Determine the (x, y) coordinate at the center of the cell enclosing the given text.  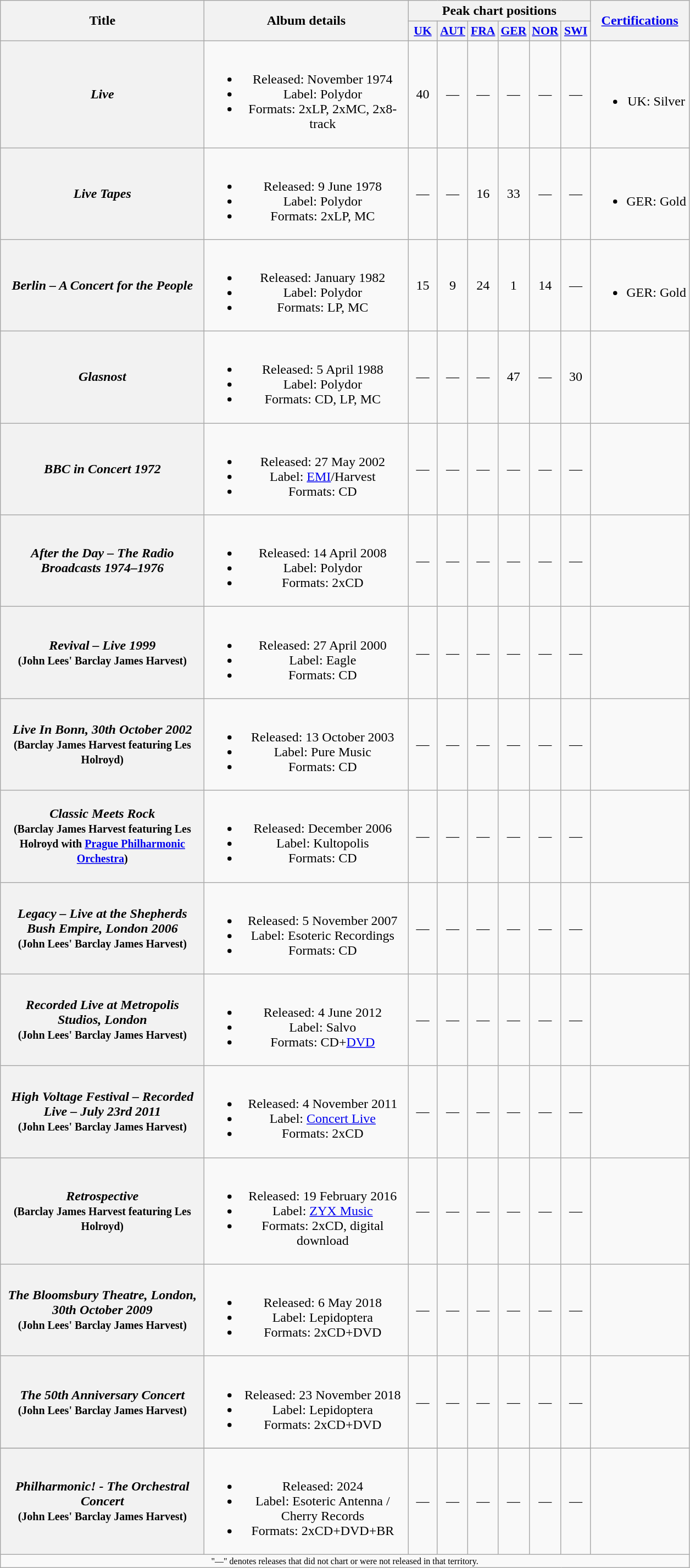
Released: 5 November 2007Label: Esoteric RecordingsFormats: CD (307, 928)
SWI (576, 31)
30 (576, 377)
Classic Meets Rock(Barclay James Harvest featuring Les Holroyd with Prague Philharmonic Orchestra) (102, 836)
Peak chart positions (499, 11)
Released: 6 May 2018Label: LepidopteraFormats: 2xCD+DVD (307, 1310)
After the Day – The Radio Broadcasts 1974–1976 (102, 561)
Released: 5 April 1988Label: PolydorFormats: CD, LP, MC (307, 377)
47 (513, 377)
Released: December 2006Label: KultopolisFormats: CD (307, 836)
Released: 19 February 2016Label: ZYX MusicFormats: 2xCD, digital download (307, 1211)
Released: 4 June 2012Label: SalvoFormats: CD+DVD (307, 1020)
Recorded Live at Metropolis Studios, London(John Lees' Barclay James Harvest) (102, 1020)
AUT (453, 31)
"—" denotes releases that did not chart or were not released in that territory. (345, 1561)
The 50th Anniversary Concert(John Lees' Barclay James Harvest) (102, 1401)
Revival – Live 1999(John Lees' Barclay James Harvest) (102, 653)
33 (513, 193)
Certifications (640, 21)
Glasnost (102, 377)
BBC in Concert 1972 (102, 469)
1 (513, 286)
Released: 2024Label: Esoteric Antenna / Cherry RecordsFormats: 2xCD+DVD+BR (307, 1501)
Live In Bonn, 30th October 2002(Barclay James Harvest featuring Les Holroyd) (102, 744)
9 (453, 286)
GER (513, 31)
Philharmonic! - The Orchestral Concert(John Lees' Barclay James Harvest) (102, 1501)
40 (423, 94)
Released: 27 May 2002Label: EMI/HarvestFormats: CD (307, 469)
24 (483, 286)
Released: 9 June 1978Label: PolydorFormats: 2xLP, MC (307, 193)
FRA (483, 31)
Live (102, 94)
The Bloomsbury Theatre, London, 30th October 2009(John Lees' Barclay James Harvest) (102, 1310)
Released: 27 April 2000Label: EagleFormats: CD (307, 653)
High Voltage Festival – Recorded Live – July 23rd 2011(John Lees' Barclay James Harvest) (102, 1111)
Released: 13 October 2003Label: Pure MusicFormats: CD (307, 744)
NOR (545, 31)
Legacy – Live at the Shepherds Bush Empire, London 2006(John Lees' Barclay James Harvest) (102, 928)
Album details (307, 21)
15 (423, 286)
Berlin – A Concert for the People (102, 286)
Title (102, 21)
Released: January 1982Label: PolydorFormats: LP, MC (307, 286)
14 (545, 286)
Live Tapes (102, 193)
Released: 23 November 2018Label: LepidopteraFormats: 2xCD+DVD (307, 1401)
Released: 4 November 2011Label: Concert LiveFormats: 2xCD (307, 1111)
UK: Silver (640, 94)
Retrospective(Barclay James Harvest featuring Les Holroyd) (102, 1211)
Released: 14 April 2008Label: PolydorFormats: 2xCD (307, 561)
16 (483, 193)
UK (423, 31)
Released: November 1974Label: PolydorFormats: 2xLP, 2xMC, 2x8-track (307, 94)
